Extract the (x, y) coordinate from the center of the cell holding the provided text.  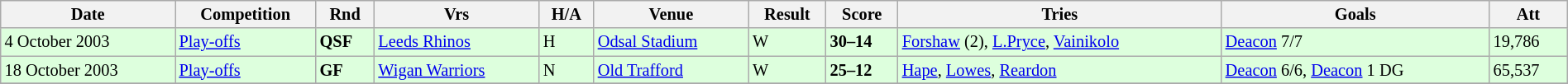
Goals (1355, 14)
Score (862, 14)
Rnd (346, 14)
Wigan Warriors (457, 70)
Forshaw (2), L.Pryce, Vainikolo (1060, 42)
QSF (346, 42)
Deacon 6/6, Deacon 1 DG (1355, 70)
Vrs (457, 14)
H/A (566, 14)
N (566, 70)
18 October 2003 (88, 70)
Hape, Lowes, Reardon (1060, 70)
Old Trafford (672, 70)
65,537 (1528, 70)
Deacon 7/7 (1355, 42)
Odsal Stadium (672, 42)
Tries (1060, 14)
Result (787, 14)
H (566, 42)
Leeds Rhinos (457, 42)
Date (88, 14)
25–12 (862, 70)
4 October 2003 (88, 42)
GF (346, 70)
Venue (672, 14)
Competition (246, 14)
Att (1528, 14)
19,786 (1528, 42)
30–14 (862, 42)
